Return [x, y] of the center of cell containing provided text 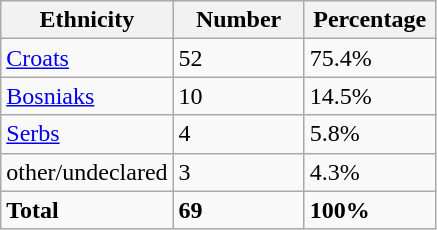
4.3% [370, 172]
5.8% [370, 134]
4 [238, 134]
Croats [87, 58]
Percentage [370, 20]
other/undeclared [87, 172]
100% [370, 210]
Number [238, 20]
Serbs [87, 134]
14.5% [370, 96]
Ethnicity [87, 20]
Bosniaks [87, 96]
Total [87, 210]
10 [238, 96]
75.4% [370, 58]
3 [238, 172]
69 [238, 210]
52 [238, 58]
